Detect which cell encompasses the target text, then output its (X, Y) center coordinate. 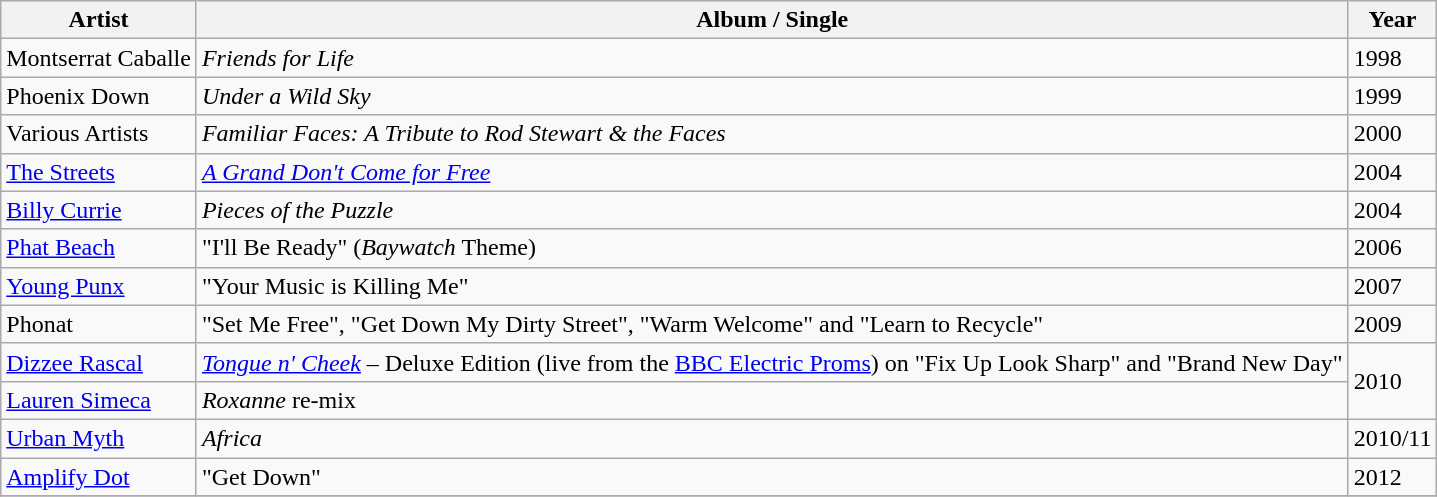
Amplify Dot (99, 477)
Roxanne re-mix (772, 400)
Under a Wild Sky (772, 96)
Various Artists (99, 134)
Friends for Life (772, 58)
2007 (1392, 286)
Tongue n' Cheek – Deluxe Edition (live from the BBC Electric Proms) on "Fix Up Look Sharp" and "Brand New Day" (772, 362)
2006 (1392, 248)
2010/11 (1392, 438)
1998 (1392, 58)
The Streets (99, 172)
1999 (1392, 96)
"Set Me Free", "Get Down My Dirty Street", "Warm Welcome" and "Learn to Recycle" (772, 324)
Phonat (99, 324)
A Grand Don't Come for Free (772, 172)
Album / Single (772, 20)
Phoenix Down (99, 96)
2009 (1392, 324)
Pieces of the Puzzle (772, 210)
2010 (1392, 381)
Billy Currie (99, 210)
Phat Beach (99, 248)
Dizzee Rascal (99, 362)
"I'll Be Ready" (Baywatch Theme) (772, 248)
Artist (99, 20)
2000 (1392, 134)
2012 (1392, 477)
"Get Down" (772, 477)
Year (1392, 20)
Montserrat Caballe (99, 58)
"Your Music is Killing Me" (772, 286)
Urban Myth (99, 438)
Africa (772, 438)
Familiar Faces: A Tribute to Rod Stewart & the Faces (772, 134)
Young Punx (99, 286)
Lauren Simeca (99, 400)
